Extract the [x, y] coordinate from the center of the cell holding the provided text.  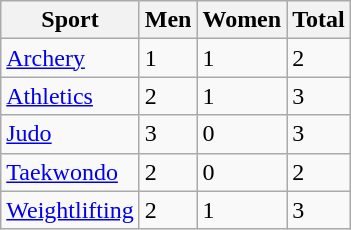
Sport [70, 20]
Total [319, 20]
Athletics [70, 96]
Men [168, 20]
Judo [70, 134]
Taekwondo [70, 172]
Women [242, 20]
Archery [70, 58]
Weightlifting [70, 210]
